Return the [X, Y] coordinate for the center point of the cell that contains the specified text.  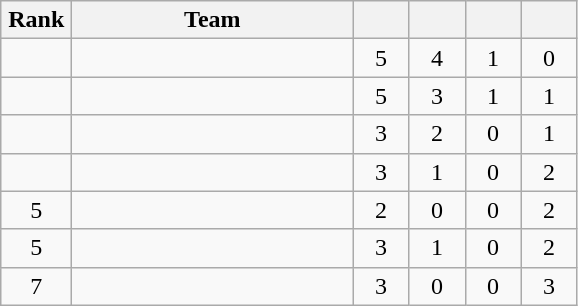
4 [437, 58]
Rank [36, 20]
7 [36, 286]
Team [212, 20]
